For the text-containing cell, return its midpoint in [X, Y] coordinate format. 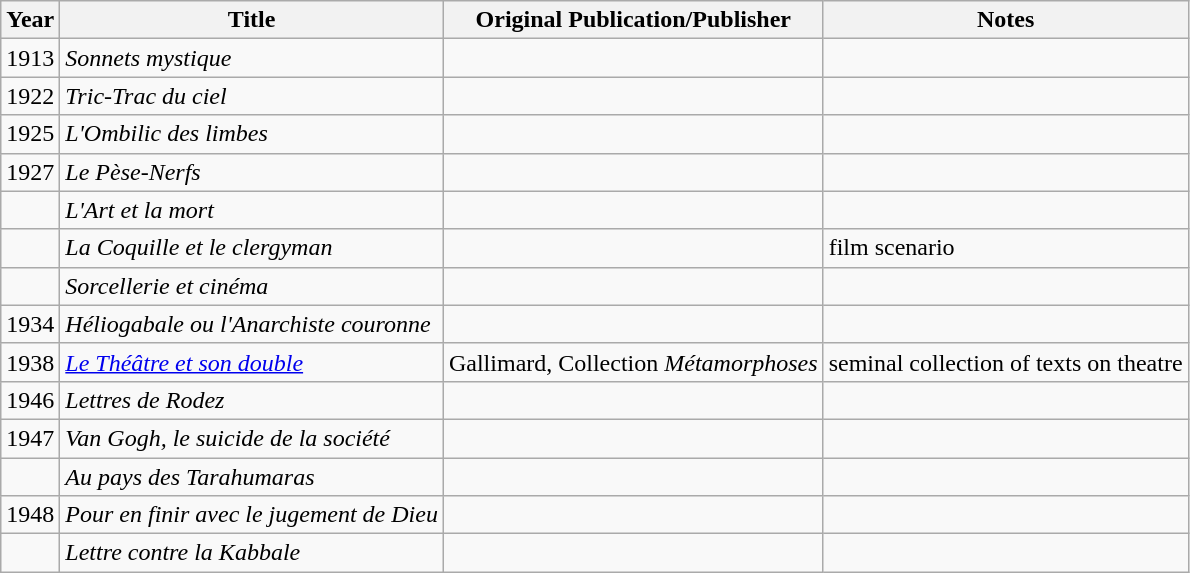
Original Publication/Publisher [633, 20]
Sorcellerie et cinéma [252, 286]
Le Théâtre et son double [252, 362]
1947 [30, 438]
1946 [30, 400]
L'Ombilic des limbes [252, 134]
1913 [30, 58]
Au pays des Tarahumaras [252, 477]
1948 [30, 515]
Title [252, 20]
La Coquille et le clergyman [252, 248]
1934 [30, 324]
Sonnets mystique [252, 58]
1922 [30, 96]
Year [30, 20]
Gallimard, Collection Métamorphoses [633, 362]
Tric-Trac du ciel [252, 96]
Le Pèse-Nerfs [252, 172]
Van Gogh, le suicide de la société [252, 438]
Notes [1006, 20]
Lettre contre la Kabbale [252, 553]
Héliogabale ou l'Anarchiste couronne [252, 324]
Lettres de Rodez [252, 400]
1938 [30, 362]
Pour en finir avec le jugement de Dieu [252, 515]
1925 [30, 134]
1927 [30, 172]
seminal collection of texts on theatre [1006, 362]
film scenario [1006, 248]
L'Art et la mort [252, 210]
